Locate the cell with the specified text and output its [x, y] center coordinate. 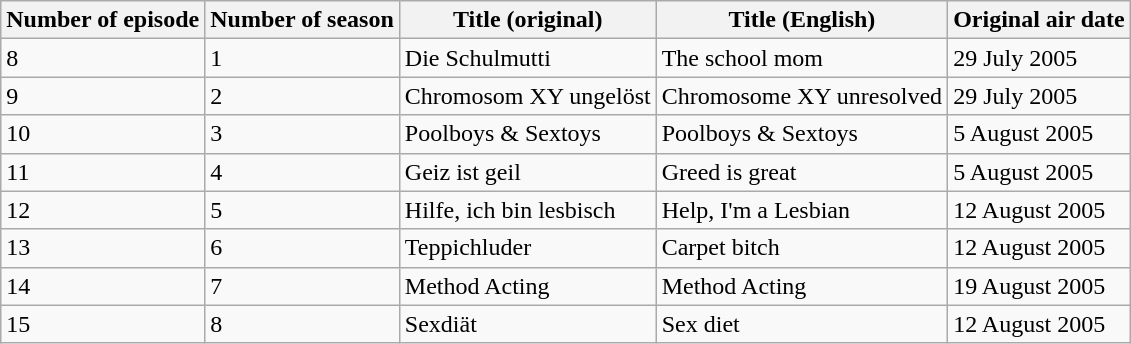
2 [302, 96]
14 [103, 286]
19 August 2005 [1040, 286]
10 [103, 134]
Die Schulmutti [528, 58]
11 [103, 172]
Sex diet [802, 324]
12 [103, 210]
7 [302, 286]
Chromosome XY unresolved [802, 96]
The school mom [802, 58]
15 [103, 324]
Title (original) [528, 20]
4 [302, 172]
Geiz ist geil [528, 172]
Chromosom XY ungelöst [528, 96]
Help, I'm a Lesbian [802, 210]
Number of episode [103, 20]
Sexdiät [528, 324]
Title (English) [802, 20]
Hilfe, ich bin lesbisch [528, 210]
Teppichluder [528, 248]
Number of season [302, 20]
9 [103, 96]
Greed is great [802, 172]
5 [302, 210]
6 [302, 248]
13 [103, 248]
1 [302, 58]
Carpet bitch [802, 248]
Original air date [1040, 20]
3 [302, 134]
